Return the [x, y] coordinate for the center point of the cell that contains the specified text.  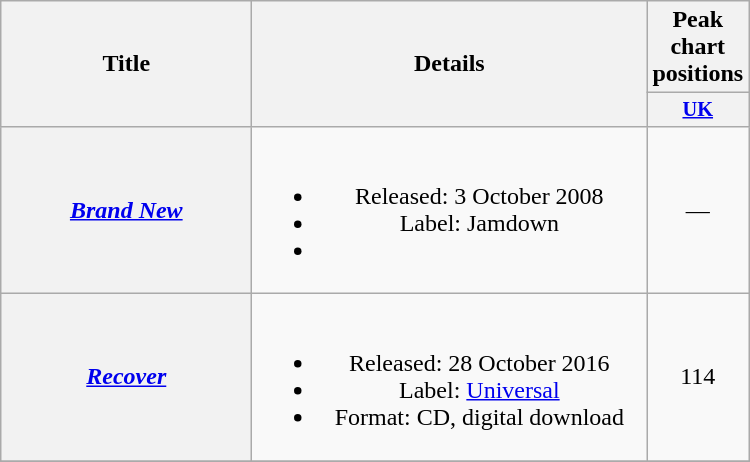
Released: 28 October 2016Label: UniversalFormat: CD, digital download [450, 378]
Released: 3 October 2008Label: Jamdown [450, 210]
Brand New [126, 210]
Title [126, 64]
Peak chart positions [698, 47]
Details [450, 64]
Recover [126, 378]
114 [698, 378]
UK [698, 110]
— [698, 210]
